Determine the (x, y) coordinate at the center of the cell enclosing the given text.  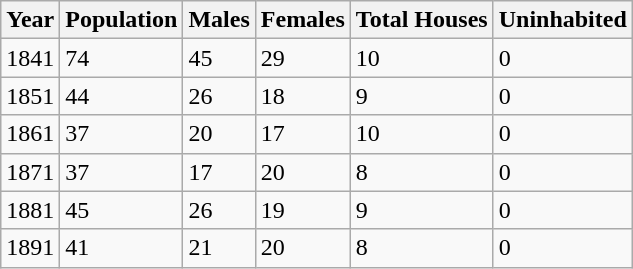
1881 (30, 210)
Year (30, 20)
19 (302, 210)
1841 (30, 58)
Females (302, 20)
41 (122, 248)
74 (122, 58)
1871 (30, 172)
1891 (30, 248)
29 (302, 58)
Population (122, 20)
Uninhabited (562, 20)
1851 (30, 96)
18 (302, 96)
1861 (30, 134)
21 (219, 248)
Total Houses (422, 20)
44 (122, 96)
Males (219, 20)
